Extract the [X, Y] coordinate from the center of the cell holding the provided text.  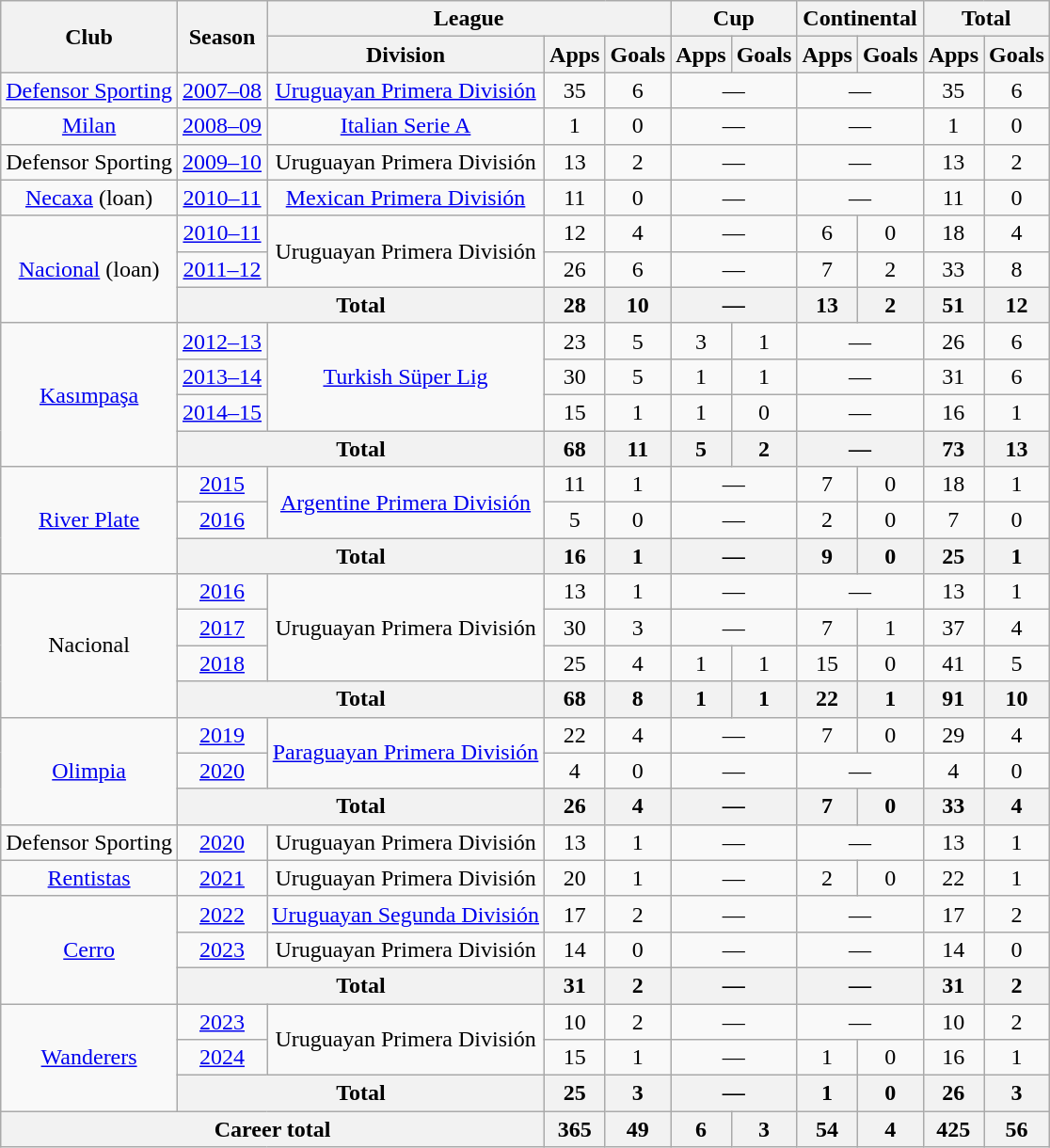
Necaxa (loan) [89, 198]
2021 [222, 878]
2007–08 [222, 90]
Cup [734, 19]
2024 [222, 1058]
2014–15 [222, 412]
54 [827, 1129]
2011–12 [222, 269]
Kasımpaşa [89, 394]
365 [575, 1129]
41 [953, 663]
2019 [222, 735]
River Plate [89, 520]
2017 [222, 628]
23 [575, 341]
League [469, 19]
2009–10 [222, 162]
Club [89, 37]
28 [575, 305]
91 [953, 699]
Paraguayan Primera División [406, 753]
2012–13 [222, 341]
20 [575, 878]
56 [1017, 1129]
9 [827, 556]
Career total [273, 1129]
425 [953, 1129]
Milan [89, 126]
2015 [222, 485]
51 [953, 305]
Rentistas [89, 878]
Division [406, 55]
Turkish Süper Lig [406, 376]
Season [222, 37]
Nacional [89, 646]
2013–14 [222, 376]
2008–09 [222, 126]
2022 [222, 914]
29 [953, 735]
Mexican Primera División [406, 198]
73 [953, 449]
49 [638, 1129]
37 [953, 628]
Nacional (loan) [89, 269]
2018 [222, 663]
Wanderers [89, 1057]
Continental [860, 19]
Italian Serie A [406, 126]
Uruguayan Segunda División [406, 914]
Cerro [89, 949]
Argentine Primera División [406, 502]
Olimpia [89, 771]
